Detect which cell encompasses the target text, then output its (X, Y) center coordinate. 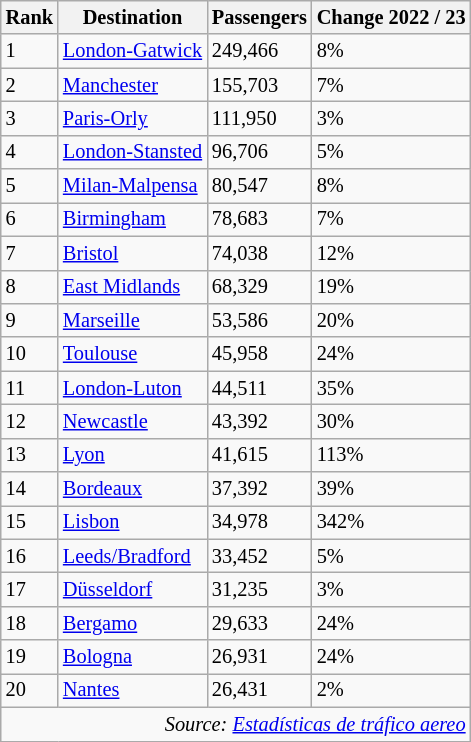
Birmingham (132, 219)
68,329 (260, 287)
4 (30, 152)
5 (30, 186)
29,633 (260, 623)
96,706 (260, 152)
13 (30, 455)
Change 2022 / 23 (392, 17)
Bologna (132, 657)
30% (392, 421)
9 (30, 320)
Bordeaux (132, 489)
44,511 (260, 388)
26,431 (260, 690)
43,392 (260, 421)
12% (392, 253)
18 (30, 623)
19 (30, 657)
342% (392, 522)
78,683 (260, 219)
Bergamo (132, 623)
Leeds/Bradford (132, 556)
7 (30, 253)
2% (392, 690)
11 (30, 388)
74,038 (260, 253)
Passengers (260, 17)
80,547 (260, 186)
Düsseldorf (132, 589)
Nantes (132, 690)
15 (30, 522)
20 (30, 690)
Bristol (132, 253)
Rank (30, 17)
26,931 (260, 657)
Lyon (132, 455)
Lisbon (132, 522)
Manchester (132, 85)
12 (30, 421)
East Midlands (132, 287)
London-Luton (132, 388)
19% (392, 287)
Source: Estadísticas de tráfico aereo (236, 724)
London-Gatwick (132, 51)
111,950 (260, 118)
34,978 (260, 522)
113% (392, 455)
Newcastle (132, 421)
35% (392, 388)
Destination (132, 17)
10 (30, 354)
London-Stansted (132, 152)
33,452 (260, 556)
39% (392, 489)
41,615 (260, 455)
Paris-Orly (132, 118)
31,235 (260, 589)
16 (30, 556)
3 (30, 118)
45,958 (260, 354)
14 (30, 489)
155,703 (260, 85)
249,466 (260, 51)
37,392 (260, 489)
53,586 (260, 320)
20% (392, 320)
2 (30, 85)
8 (30, 287)
Toulouse (132, 354)
Marseille (132, 320)
Milan-Malpensa (132, 186)
1 (30, 51)
6 (30, 219)
17 (30, 589)
